Capture the cell that displays the provided text and extract its [x, y] central coordinate. 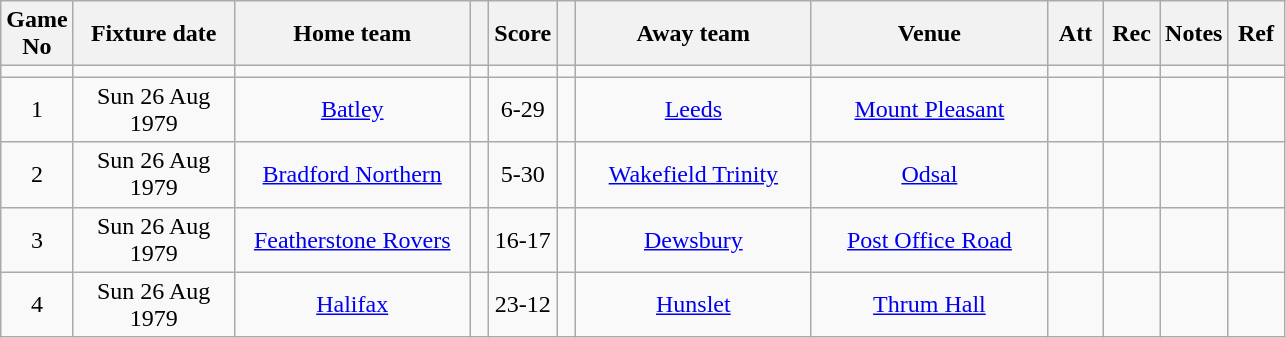
Hunslet [693, 304]
Batley [352, 110]
Thrum Hall [929, 304]
Leeds [693, 110]
1 [37, 110]
2 [37, 174]
Halifax [352, 304]
Dewsbury [693, 240]
Wakefield Trinity [693, 174]
Mount Pleasant [929, 110]
Rec [1132, 34]
Bradford Northern [352, 174]
Featherstone Rovers [352, 240]
Home team [352, 34]
Ref [1256, 34]
6-29 [523, 110]
Game No [37, 34]
5-30 [523, 174]
4 [37, 304]
Att [1075, 34]
3 [37, 240]
Notes [1194, 34]
Venue [929, 34]
23-12 [523, 304]
Fixture date [154, 34]
Score [523, 34]
16-17 [523, 240]
Odsal [929, 174]
Post Office Road [929, 240]
Away team [693, 34]
